For the text-containing cell, return its midpoint in (x, y) coordinate format. 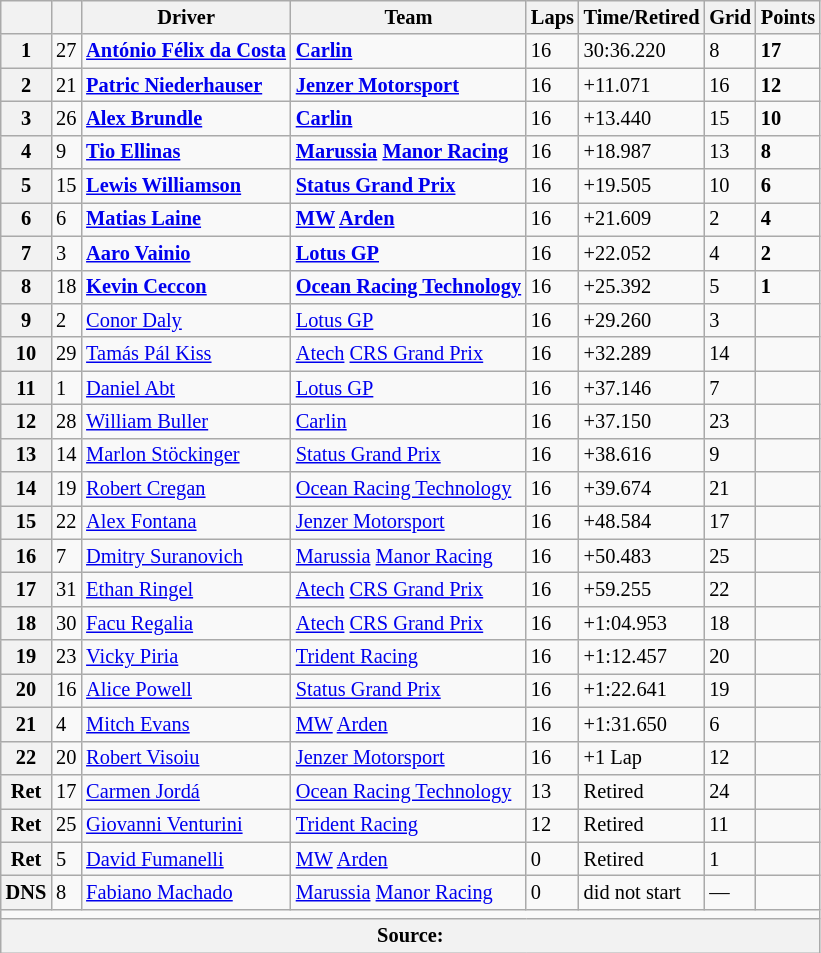
+1 Lap (642, 758)
DNS (26, 892)
Alice Powell (186, 690)
Lewis Williamson (186, 186)
Alex Brundle (186, 118)
Conor Daly (186, 320)
+1:31.650 (642, 724)
Robert Cregan (186, 489)
Laps (552, 17)
Team (408, 17)
+1:12.457 (642, 657)
William Buller (186, 421)
Grid (730, 17)
Patric Niederhauser (186, 85)
Robert Visoiu (186, 758)
28 (66, 421)
Driver (186, 17)
29 (66, 354)
Tio Ellinas (186, 152)
Ethan Ringel (186, 589)
31 (66, 589)
Source: (410, 936)
Giovanni Venturini (186, 825)
— (730, 892)
+1:22.641 (642, 690)
+13.440 (642, 118)
Points (788, 17)
+50.483 (642, 556)
+19.505 (642, 186)
30 (66, 623)
+22.052 (642, 253)
António Félix da Costa (186, 51)
30:36.220 (642, 51)
+48.584 (642, 522)
+32.289 (642, 354)
Vicky Piria (186, 657)
26 (66, 118)
Mitch Evans (186, 724)
24 (730, 791)
+38.616 (642, 455)
Kevin Ceccon (186, 287)
+37.150 (642, 421)
27 (66, 51)
Alex Fontana (186, 522)
Time/Retired (642, 17)
+29.260 (642, 320)
+21.609 (642, 219)
+25.392 (642, 287)
+39.674 (642, 489)
Facu Regalia (186, 623)
did not start (642, 892)
+59.255 (642, 589)
Marlon Stöckinger (186, 455)
+1:04.953 (642, 623)
Daniel Abt (186, 388)
Matias Laine (186, 219)
Tamás Pál Kiss (186, 354)
+18.987 (642, 152)
Fabiano Machado (186, 892)
Dmitry Suranovich (186, 556)
+11.071 (642, 85)
Aaro Vainio (186, 253)
David Fumanelli (186, 859)
+37.146 (642, 388)
Carmen Jordá (186, 791)
